Determine the (x, y) coordinate at the center of the cell enclosing the given text.  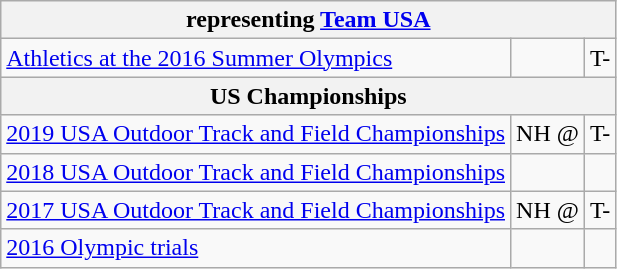
2018 USA Outdoor Track and Field Championships (256, 172)
2019 USA Outdoor Track and Field Championships (256, 134)
Athletics at the 2016 Summer Olympics (256, 58)
US Championships (308, 96)
representing Team USA (308, 20)
2017 USA Outdoor Track and Field Championships (256, 210)
2016 Olympic trials (256, 248)
